Extract the [x, y] coordinate from the center of the cell holding the provided text.  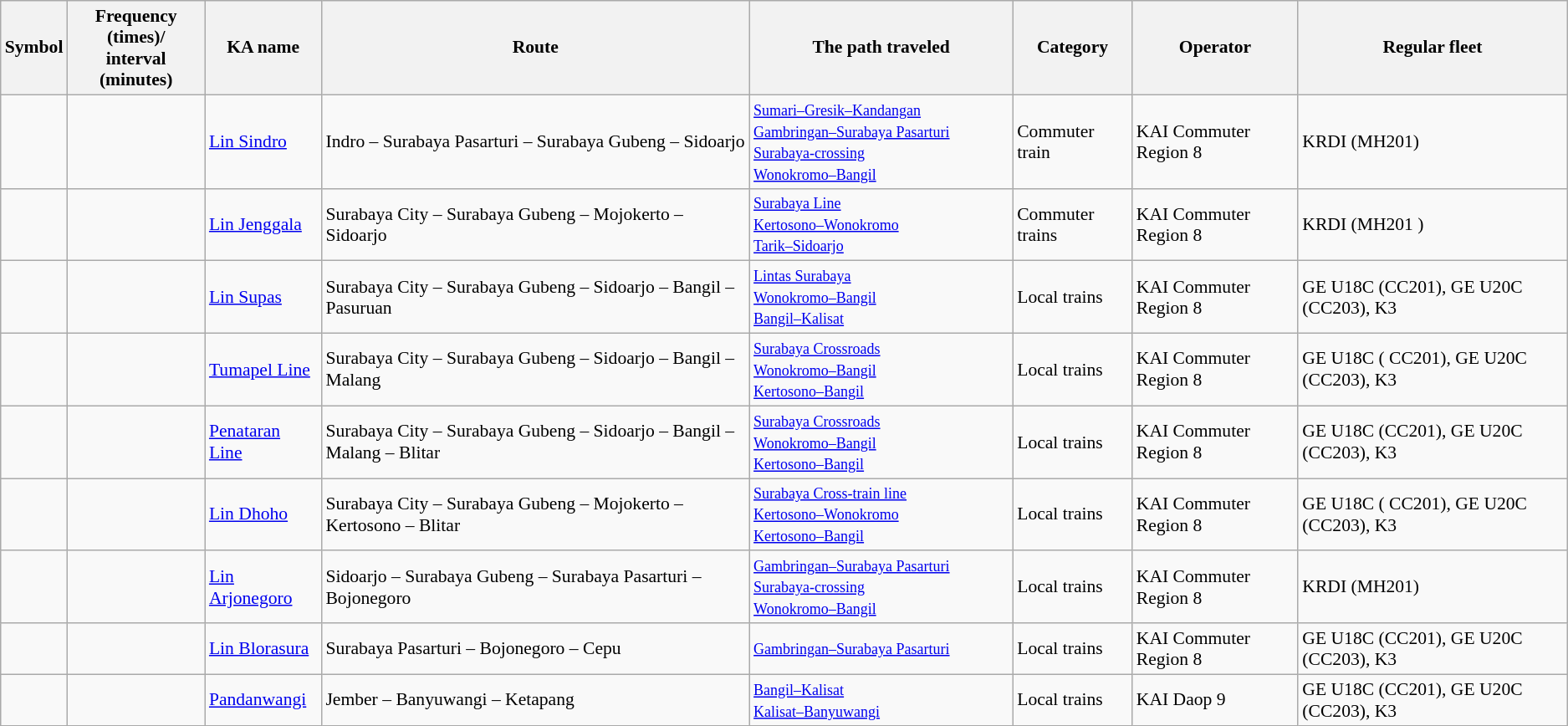
Surabaya LineKertosono–WonokromoTarik–Sidoarjo [881, 224]
Lin Dhoho [263, 515]
Lin Supas [263, 298]
Category [1072, 48]
Lin Jenggala [263, 224]
Surabaya Crossroads Wonokromo–BangilKertosono–Bangil [881, 442]
Surabaya CrossroadsWonokromo–BangilKertosono–Bangil [881, 370]
Lin Arjonegoro [263, 587]
Gambringan–Surabaya Pasarturi Surabaya-crossingWonokromo–Bangil [881, 587]
Indro – Surabaya Pasarturi – Surabaya Gubeng – Sidoarjo [535, 141]
Penataran Line [263, 442]
Gambringan–Surabaya Pasarturi [881, 649]
Surabaya City – Surabaya Gubeng – Sidoarjo – Bangil – Malang – Blitar [535, 442]
KA name [263, 48]
Bangil–KalisatKalisat–Banyuwangi [881, 699]
Commuter train [1072, 141]
Surabaya City – Surabaya Gubeng – Mojokerto – Kertosono – Blitar [535, 515]
KAI Daop 9 [1216, 699]
Lintas SurabayaWonokromo–BangilBangil–Kalisat [881, 298]
Tumapel Line [263, 370]
The path traveled [881, 48]
Surabaya Cross-train lineKertosono–WonokromoKertosono–Bangil [881, 515]
Surabaya City – Surabaya Gubeng – Mojokerto – Sidoarjo [535, 224]
Lin Blorasura [263, 649]
Symbol [34, 48]
KRDI (MH201 ) [1432, 224]
Pandanwangi [263, 699]
Operator [1216, 48]
Sidoarjo – Surabaya Gubeng – Surabaya Pasarturi – Bojonegoro [535, 587]
Surabaya City – Surabaya Gubeng – Sidoarjo – Bangil – Pasuruan [535, 298]
Jember – Banyuwangi – Ketapang [535, 699]
Regular fleet [1432, 48]
Route [535, 48]
Surabaya City – Surabaya Gubeng – Sidoarjo – Bangil – Malang [535, 370]
Commuter trains [1072, 224]
Surabaya Pasarturi – Bojonegoro – Cepu [535, 649]
Sumari–Gresik–KandanganGambringan–Surabaya PasarturiSurabaya-crossingWonokromo–Bangil [881, 141]
Lin Sindro [263, 141]
Frequency (times)/interval (minutes) [135, 48]
